Locate the cell with the specified text and output its [X, Y] center coordinate. 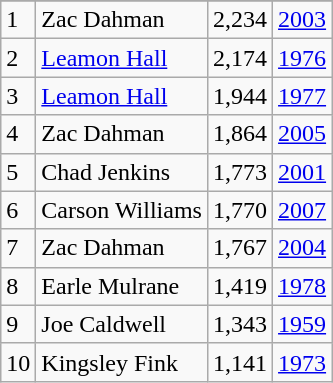
1,141 [240, 362]
3 [18, 96]
1,864 [240, 134]
9 [18, 324]
1,770 [240, 210]
6 [18, 210]
2005 [302, 134]
2007 [302, 210]
7 [18, 248]
4 [18, 134]
10 [18, 362]
1,767 [240, 248]
1959 [302, 324]
1977 [302, 96]
Kingsley Fink [122, 362]
Earle Mulrane [122, 286]
Carson Williams [122, 210]
2001 [302, 172]
1,343 [240, 324]
2003 [302, 20]
1,944 [240, 96]
1,773 [240, 172]
1978 [302, 286]
Joe Caldwell [122, 324]
1,419 [240, 286]
2 [18, 58]
1 [18, 20]
8 [18, 286]
5 [18, 172]
Chad Jenkins [122, 172]
2004 [302, 248]
2,234 [240, 20]
2,174 [240, 58]
1973 [302, 362]
1976 [302, 58]
